Output the [x, y] coordinate of the center of the cell containing the given text.  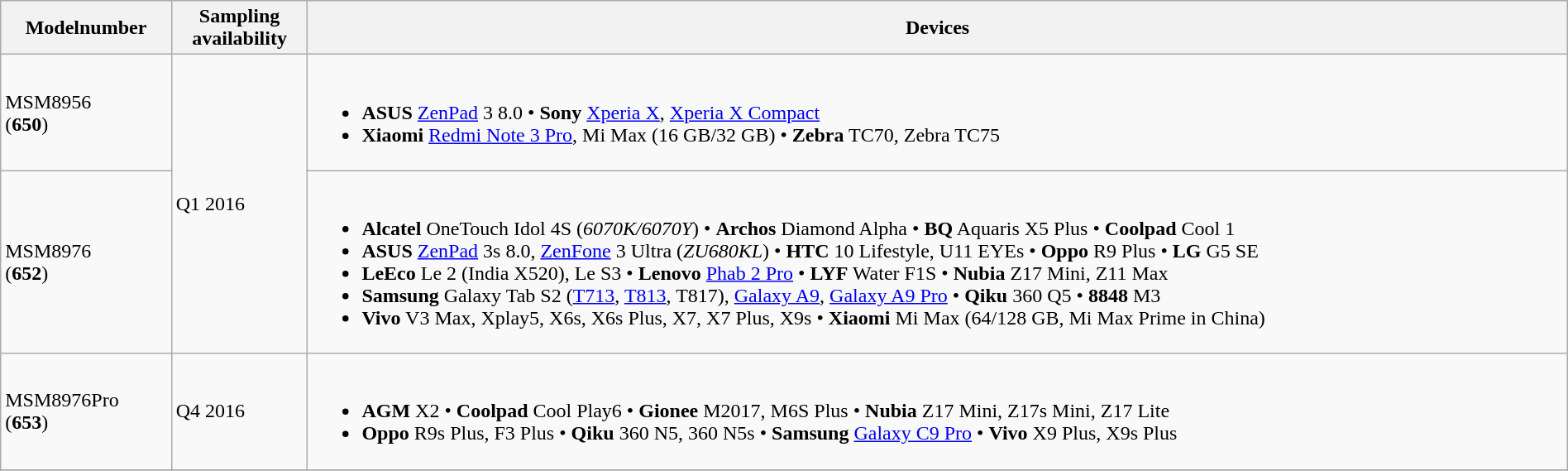
MSM8976Pro(653) [86, 411]
Samplingavailability [240, 28]
MSM8976(652) [86, 262]
Devices [938, 28]
MSM8956(650) [86, 113]
ASUS ZenPad 3 8.0 • Sony Xperia X, Xperia X CompactXiaomi Redmi Note 3 Pro, Mi Max (16 GB/32 GB) • Zebra TC70, Zebra TC75 [938, 113]
Q4 2016 [240, 411]
Modelnumber [86, 28]
Q1 2016 [240, 204]
